Return the (X, Y) coordinate for the center point of the cell that contains the specified text.  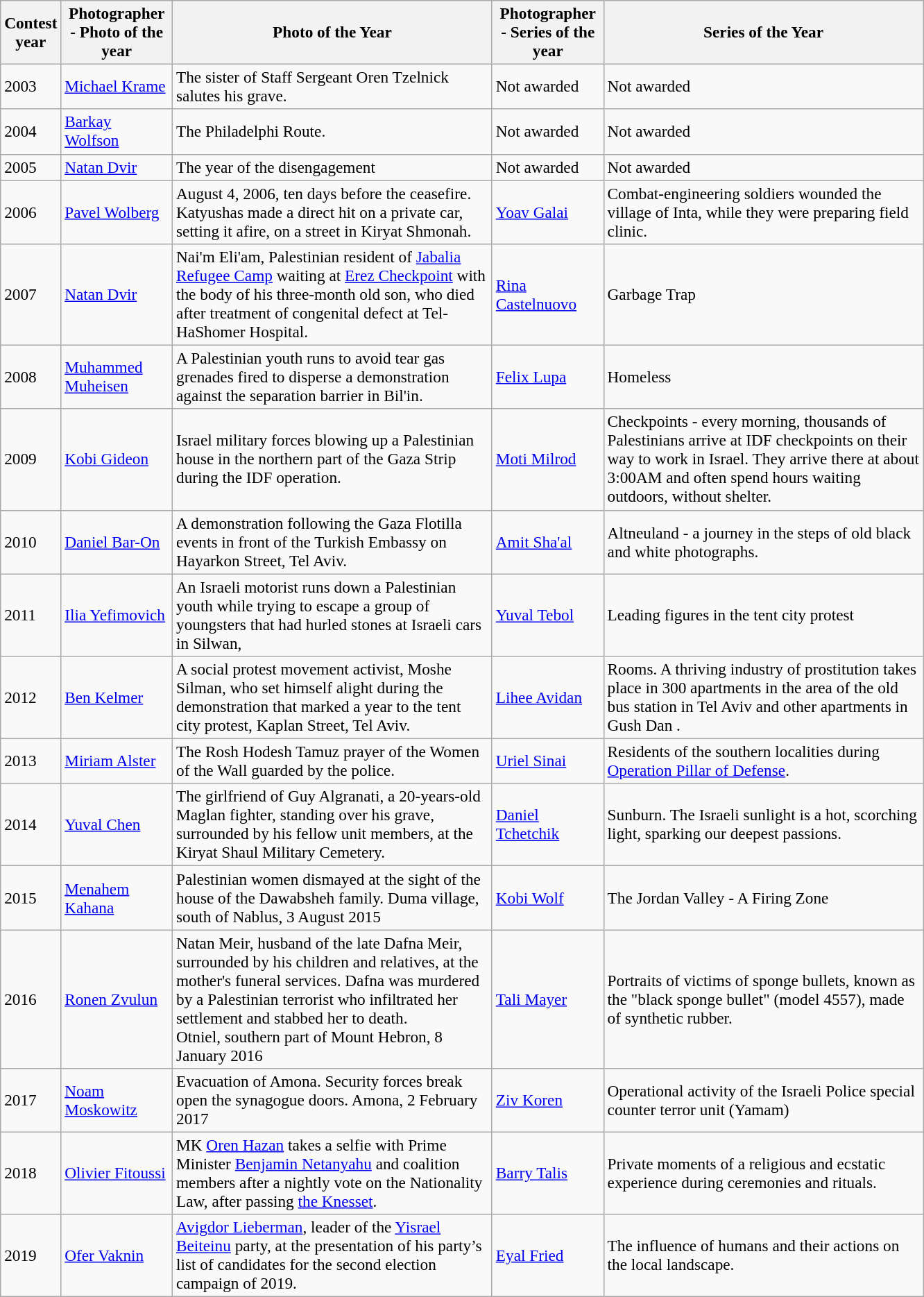
Series of the Year (763, 32)
2008 (31, 377)
2013 (31, 761)
Ziv Koren (548, 1100)
An Israeli motorist runs down a Palestinian youth while trying to escape a group of youngsters that had hurled stones at Israeli cars in Silwan, (333, 615)
2007 (31, 294)
Residents of the southern localities during Operation Pillar of Defense. (763, 761)
Sunburn. The Israeli sunlight is a hot, scorching light, sparking our deepest passions. (763, 824)
Yoav Galai (548, 212)
Operational activity of the Israeli Police special counter terror unit (Yamam) (763, 1100)
Portraits of victims of sponge bullets, known as the "black sponge bullet" (model 4557), made of synthetic rubber. (763, 999)
The Philadelphi Route. (333, 132)
2010 (31, 542)
2012 (31, 697)
Private moments of a religious and ecstatic experience during ceremonies and rituals. (763, 1173)
Olivier Fitoussi (117, 1173)
Israel military forces blowing up a Palestinian house in the northern part of the Gaza Strip during the IDF operation. (333, 459)
Tali Mayer (548, 999)
Ronen Zvulun (117, 999)
2014 (31, 824)
The year of the disengagement (333, 167)
Garbage Trap (763, 294)
2003 (31, 86)
Evacuation of Amona. Security forces break open the synagogue doors. Amona, 2 February 2017 (333, 1100)
Pavel Wolberg (117, 212)
2011 (31, 615)
Daniel Tchetchik (548, 824)
Noam Moskowitz (117, 1100)
Contest year (31, 32)
A Palestinian youth runs to avoid tear gas grenades fired to disperse a demonstration against the separation barrier in Bil'in. (333, 377)
Eyal Fried (548, 1256)
2005 (31, 167)
Uriel Sinai (548, 761)
2015 (31, 897)
Ilia Yefimovich (117, 615)
Ben Kelmer (117, 697)
Homeless (763, 377)
2006 (31, 212)
Muhammed Muheisen (117, 377)
Moti Milrod (548, 459)
Amit Sha'al (548, 542)
Leading figures in the tent city protest (763, 615)
Rina Castelnuovo (548, 294)
2004 (31, 132)
Palestinian women dismayed at the sight of the house of the Dawabsheh family. Duma village, south of Nablus, 3 August 2015 (333, 897)
The influence of humans and their actions on the local landscape. (763, 1256)
The Jordan Valley - A Firing Zone (763, 897)
Yuval Tebol (548, 615)
Daniel Bar-On (117, 542)
Kobi Gideon (117, 459)
Ofer Vaknin (117, 1256)
The sister of Staff Sergeant Oren Tzelnick salutes his grave. (333, 86)
Miriam Alster (117, 761)
August 4, 2006, ten days before the ceasefire. Katyushas made a direct hit on a private car, setting it afire, on a street in Kiryat Shmonah. (333, 212)
2009 (31, 459)
Lihee Avidan (548, 697)
2019 (31, 1256)
Kobi Wolf (548, 897)
Photographer - Series of the year (548, 32)
Barkay Wolfson (117, 132)
Yuval Chen (117, 824)
The Rosh Hodesh Tamuz prayer of the Women of the Wall guarded by the police. (333, 761)
Menahem Kahana (117, 897)
A demonstration following the Gaza Flotilla events in front of the Turkish Embassy on Hayarkon Street, Tel Aviv. (333, 542)
2016 (31, 999)
Felix Lupa (548, 377)
Photo of the Year (333, 32)
Barry Talis (548, 1173)
2018 (31, 1173)
2017 (31, 1100)
Michael Krame (117, 86)
Photographer - Photo of the year (117, 32)
Combat-engineering soldiers wounded the village of Inta, while they were preparing field clinic. (763, 212)
Altneuland - a journey in the steps of old black and white photographs. (763, 542)
